Extract the (X, Y) coordinate from the center of the cell holding the provided text.  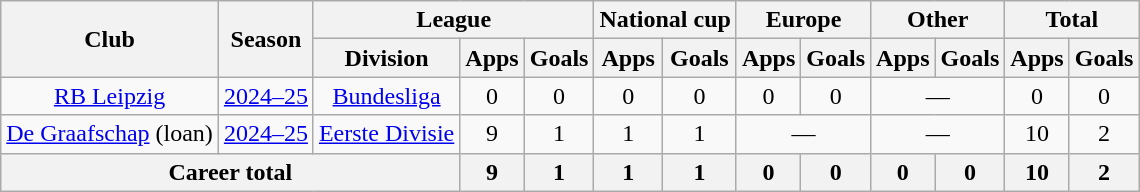
National cup (665, 20)
Eerste Divisie (386, 134)
Total (1072, 20)
Bundesliga (386, 96)
Season (266, 39)
Europe (803, 20)
Division (386, 58)
Club (110, 39)
League (454, 20)
Career total (230, 172)
Other (938, 20)
RB Leipzig (110, 96)
De Graafschap (loan) (110, 134)
